Provide the (x, y) coordinate of the cell's center where the given text is located.  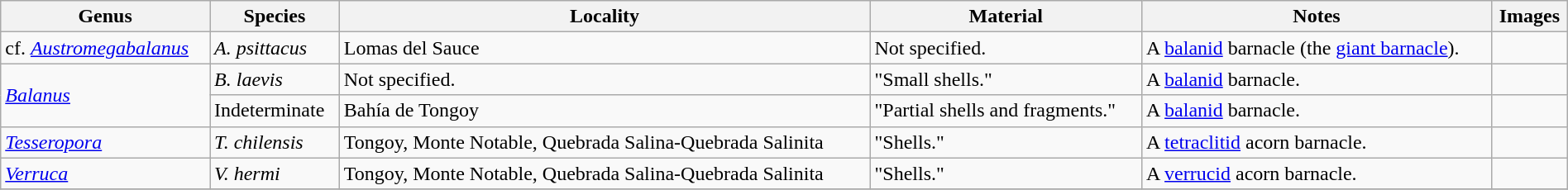
V. hermi (275, 173)
T. chilensis (275, 142)
A. psittacus (275, 48)
cf. Austromegabalanus (106, 48)
Lomas del Sauce (605, 48)
Locality (605, 17)
Images (1530, 17)
"Partial shells and fragments." (1006, 111)
Notes (1317, 17)
Indeterminate (275, 111)
A tetraclitid acorn barnacle. (1317, 142)
B. laevis (275, 79)
Tesseropora (106, 142)
Material (1006, 17)
Verruca (106, 173)
Species (275, 17)
A balanid barnacle (the giant barnacle). (1317, 48)
"Small shells." (1006, 79)
A verrucid acorn barnacle. (1317, 173)
Balanus (106, 95)
Genus (106, 17)
Bahía de Tongoy (605, 111)
